From the cell containing the given text, extract its center point as (x, y) coordinate. 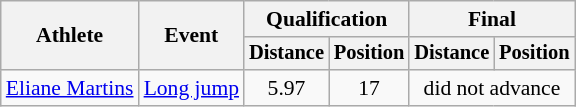
did not advance (492, 88)
Final (492, 19)
Athlete (70, 36)
Eliane Martins (70, 88)
Event (192, 36)
Qualification (326, 19)
17 (369, 88)
Long jump (192, 88)
5.97 (286, 88)
